Scan for the cell matching the given text and deliver its (X, Y) coordinate at center. 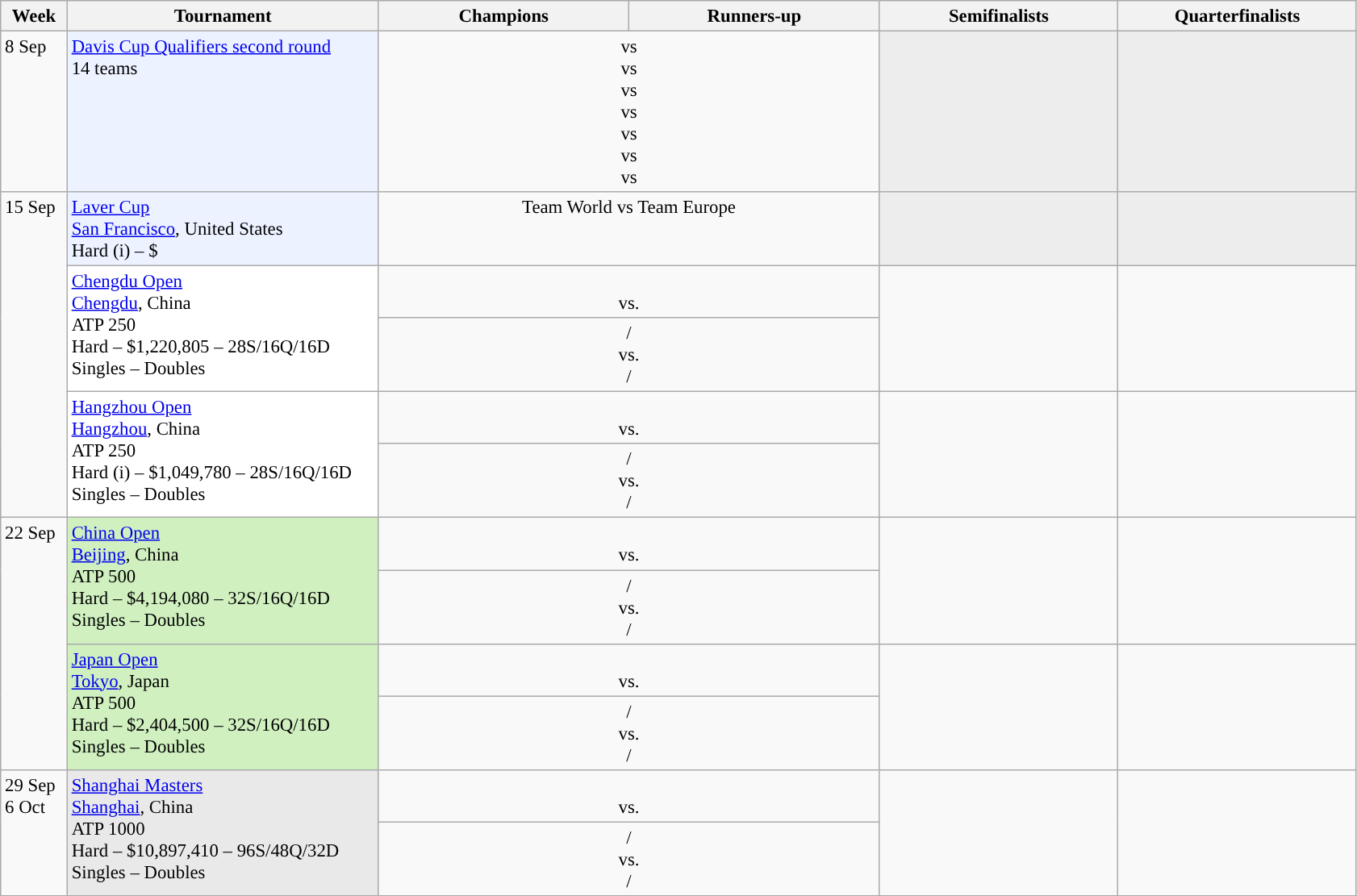
Runners-up (755, 16)
Week (34, 16)
Laver CupSan Francisco, United StatesHard (i) – $ (223, 229)
Semifinalists (999, 16)
Shanghai MastersShanghai, ChinaATP 1000Hard – $10,897,410 – 96S/48Q/32DSingles – Doubles (223, 832)
Hangzhou OpenHangzhou, ChinaATP 250Hard (i) – $1,049,780 – 28S/16Q/16DSingles – Doubles (223, 455)
vs vs vs vs vs vs vs (629, 112)
8 Sep (34, 112)
29 Sep6 Oct (34, 832)
Team World vs Team Europe (629, 229)
22 Sep (34, 644)
Davis Cup Qualifiers second round 14 teams (223, 112)
15 Sep (34, 355)
China OpenBeijing, ChinaATP 500Hard – $4,194,080 – 32S/16Q/16DSingles – Doubles (223, 581)
Chengdu OpenChengdu, ChinaATP 250Hard – $1,220,805 – 28S/16Q/16DSingles – Doubles (223, 329)
Champions (503, 16)
Quarterfinalists (1238, 16)
Tournament (223, 16)
Japan OpenTokyo, JapanATP 500Hard – $2,404,500 – 32S/16Q/16DSingles – Doubles (223, 706)
